Provide the (x, y) coordinate of the cell's center where the given text is located.  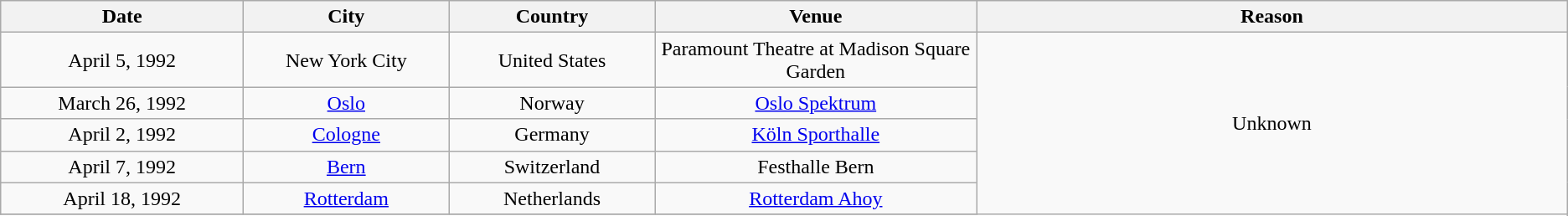
Netherlands (552, 198)
April 5, 1992 (122, 60)
Oslo Spektrum (816, 103)
Cologne (347, 135)
Bern (347, 167)
Unknown (1272, 124)
Rotterdam Ahoy (816, 198)
Rotterdam (347, 198)
Germany (552, 135)
Festhalle Bern (816, 167)
Date (122, 17)
New York City (347, 60)
Norway (552, 103)
City (347, 17)
Reason (1272, 17)
Venue (816, 17)
Köln Sporthalle (816, 135)
Paramount Theatre at Madison Square Garden (816, 60)
April 18, 1992 (122, 198)
United States (552, 60)
April 2, 1992 (122, 135)
Switzerland (552, 167)
Country (552, 17)
March 26, 1992 (122, 103)
April 7, 1992 (122, 167)
Oslo (347, 103)
